Provide the (X, Y) coordinate of the cell's center where the given text is located.  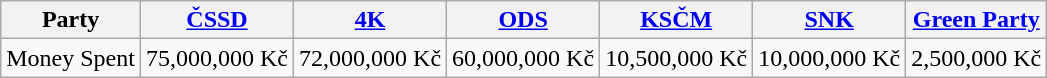
Green Party (976, 20)
ČSSD (216, 20)
72,000,000 Kč (370, 58)
Money Spent (71, 58)
KSČM (676, 20)
Party (71, 20)
10,000,000 Kč (830, 58)
SNK (830, 20)
4K (370, 20)
60,000,000 Kč (524, 58)
2,500,000 Kč (976, 58)
75,000,000 Kč (216, 58)
10,500,000 Kč (676, 58)
ODS (524, 20)
